Return the [x, y] coordinate for the center point of the cell that contains the specified text.  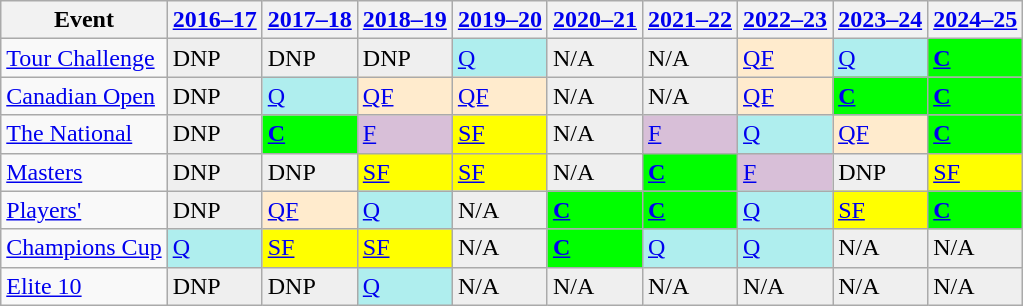
Players' [84, 210]
2024–25 [976, 20]
Event [84, 20]
2018–19 [404, 20]
Tour Challenge [84, 58]
Elite 10 [84, 286]
Masters [84, 172]
Canadian Open [84, 96]
2023–24 [880, 20]
2016–17 [214, 20]
2022–23 [786, 20]
2019–20 [500, 20]
2021–22 [690, 20]
2017–18 [310, 20]
2020–21 [594, 20]
The National [84, 134]
Champions Cup [84, 248]
